Return the [X, Y] coordinate for the center point of the cell that contains the specified text.  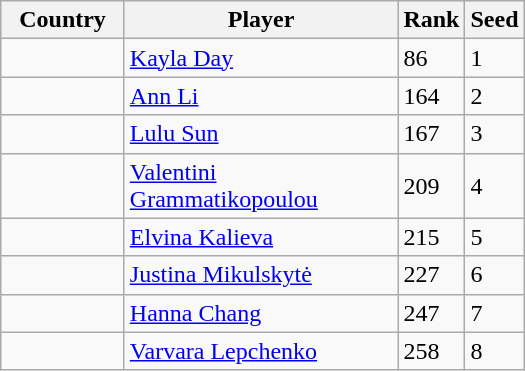
215 [432, 237]
Elvina Kalieva [261, 237]
7 [494, 313]
4 [494, 186]
Kayla Day [261, 58]
8 [494, 351]
Ann Li [261, 96]
Justina Mikulskytė [261, 275]
Lulu Sun [261, 134]
6 [494, 275]
2 [494, 96]
Valentini Grammatikopoulou [261, 186]
164 [432, 96]
Varvara Lepchenko [261, 351]
Hanna Chang [261, 313]
Seed [494, 20]
Rank [432, 20]
1 [494, 58]
Country [63, 20]
3 [494, 134]
Player [261, 20]
247 [432, 313]
209 [432, 186]
86 [432, 58]
167 [432, 134]
258 [432, 351]
227 [432, 275]
5 [494, 237]
